Find where the given text appears and provide that cell's center as [x, y] coordinate. 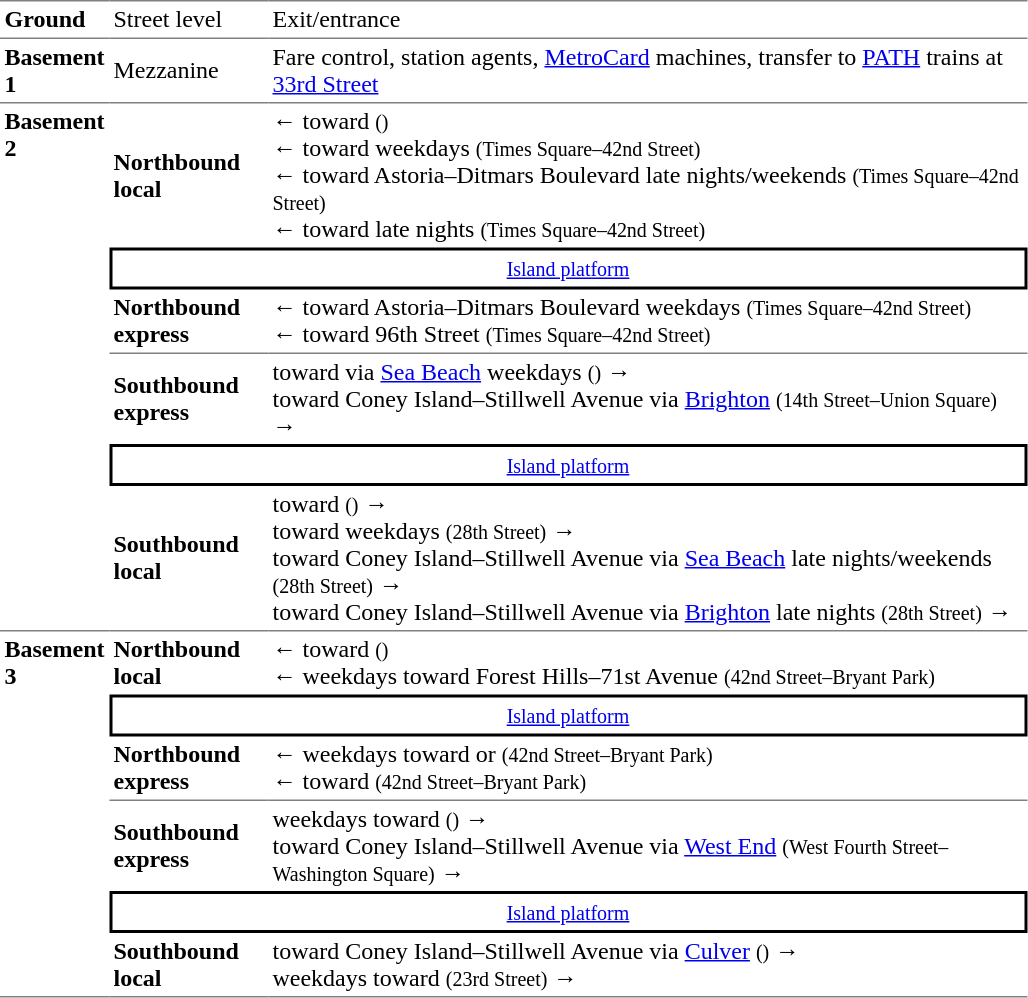
Basement 3 [54, 814]
← toward Astoria–Ditmars Boulevard weekdays (Times Square–42nd Street)← toward 96th Street (Times Square–42nd Street) [648, 322]
Fare control, station agents, MetroCard machines, transfer to PATH trains at 33rd Street [648, 70]
Basement 2 [54, 366]
Mezzanine [188, 70]
toward via Sea Beach weekdays () → toward Coney Island–Stillwell Avenue via Brighton (14th Street–Union Square) → [648, 399]
Basement 1 [54, 70]
toward Coney Island–Stillwell Avenue via Culver () → weekdays toward (23rd Street) → [648, 965]
Street level [188, 19]
Ground [54, 19]
Exit/entrance [648, 19]
← weekdays toward or (42nd Street–Bryant Park)← toward (42nd Street–Bryant Park) [648, 768]
weekdays toward () → toward Coney Island–Stillwell Avenue via West End (West Fourth Street–Washington Square) → [648, 846]
← toward ()← weekdays toward Forest Hills–71st Avenue (42nd Street–Bryant Park) [648, 662]
